Pinpoint the cell where the given text exists, returning its (X, Y) midpoint coordinate. 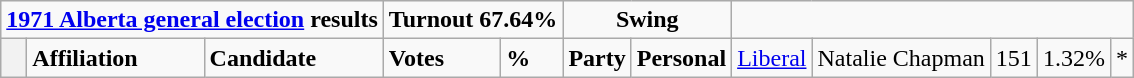
Turnout 67.64% (473, 20)
Swing (648, 20)
Liberal (772, 58)
% (532, 58)
* (1122, 58)
1971 Alberta general election results (192, 20)
Candidate (294, 58)
Natalie Chapman (901, 58)
Affiliation (116, 58)
1.32% (1074, 58)
Votes (442, 58)
151 (1014, 58)
Personal (681, 58)
Party (597, 58)
